Provide the (X, Y) coordinate of the cell's center where the given text is located.  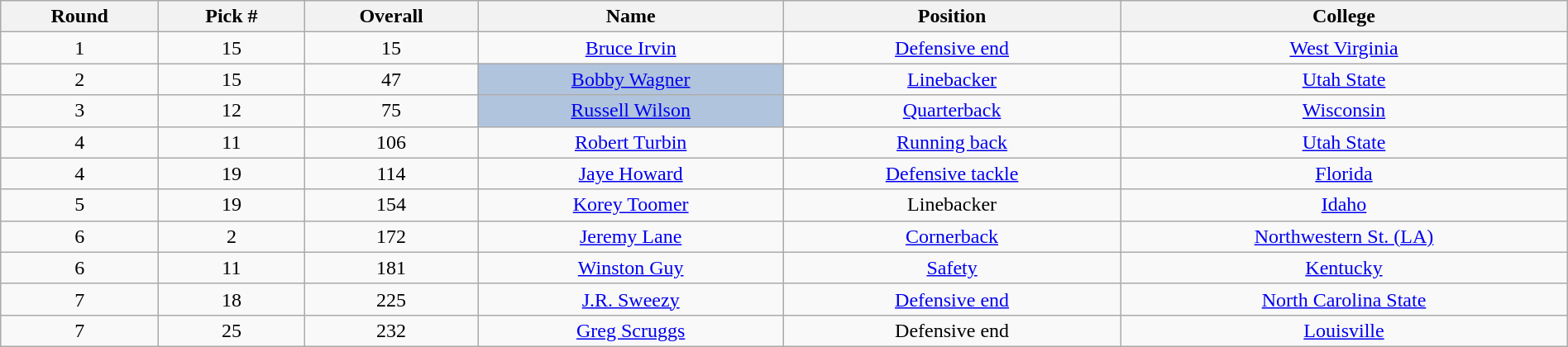
Bobby Wagner (630, 79)
Cornerback (951, 236)
Safety (951, 268)
5 (79, 205)
106 (391, 142)
3 (79, 111)
181 (391, 268)
Defensive tackle (951, 173)
154 (391, 205)
225 (391, 299)
Quarterback (951, 111)
Greg Scruggs (630, 330)
North Carolina State (1344, 299)
Florida (1344, 173)
Kentucky (1344, 268)
232 (391, 330)
75 (391, 111)
172 (391, 236)
Bruce Irvin (630, 48)
114 (391, 173)
J.R. Sweezy (630, 299)
Jaye Howard (630, 173)
College (1344, 17)
12 (232, 111)
Russell Wilson (630, 111)
Idaho (1344, 205)
Running back (951, 142)
Pick # (232, 17)
Position (951, 17)
Overall (391, 17)
Winston Guy (630, 268)
Wisconsin (1344, 111)
Louisville (1344, 330)
West Virginia (1344, 48)
Jeremy Lane (630, 236)
Korey Toomer (630, 205)
1 (79, 48)
25 (232, 330)
Robert Turbin (630, 142)
47 (391, 79)
Round (79, 17)
Name (630, 17)
Northwestern St. (LA) (1344, 236)
18 (232, 299)
